Determine the (X, Y) coordinate at the center of the cell enclosing the given text.  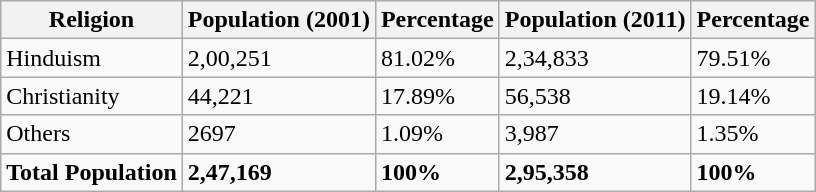
1.35% (753, 134)
44,221 (278, 96)
Religion (92, 20)
Population (2001) (278, 20)
2,95,358 (595, 172)
Population (2011) (595, 20)
Total Population (92, 172)
2697 (278, 134)
81.02% (437, 58)
56,538 (595, 96)
2,34,833 (595, 58)
79.51% (753, 58)
1.09% (437, 134)
Christianity (92, 96)
Hinduism (92, 58)
2,47,169 (278, 172)
3,987 (595, 134)
17.89% (437, 96)
19.14% (753, 96)
2,00,251 (278, 58)
Others (92, 134)
